Identify which cell holds the provided text, then report its (x, y) central coordinate. 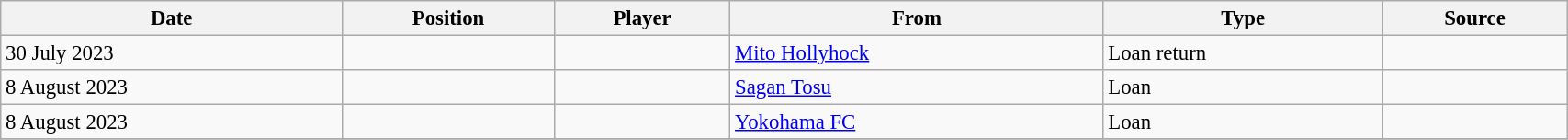
30 July 2023 (172, 53)
From (917, 18)
Yokohama FC (917, 122)
Date (172, 18)
Sagan Tosu (917, 87)
Loan return (1243, 53)
Position (448, 18)
Player (641, 18)
Mito Hollyhock (917, 53)
Source (1474, 18)
Type (1243, 18)
